Scan for the cell matching the given text and deliver its [x, y] coordinate at center. 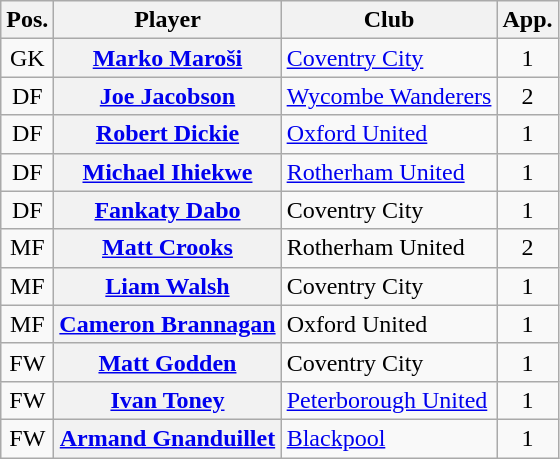
App. [528, 20]
Michael Ihiekwe [168, 172]
Joe Jacobson [168, 96]
Ivan Toney [168, 400]
Blackpool [389, 438]
Player [168, 20]
Liam Walsh [168, 286]
Pos. [28, 20]
Cameron Brannagan [168, 324]
Matt Godden [168, 362]
Armand Gnanduillet [168, 438]
Robert Dickie [168, 134]
Club [389, 20]
Wycombe Wanderers [389, 96]
Peterborough United [389, 400]
Matt Crooks [168, 248]
GK [28, 58]
Fankaty Dabo [168, 210]
Marko Maroši [168, 58]
